For the text-containing cell, return its midpoint in (X, Y) coordinate format. 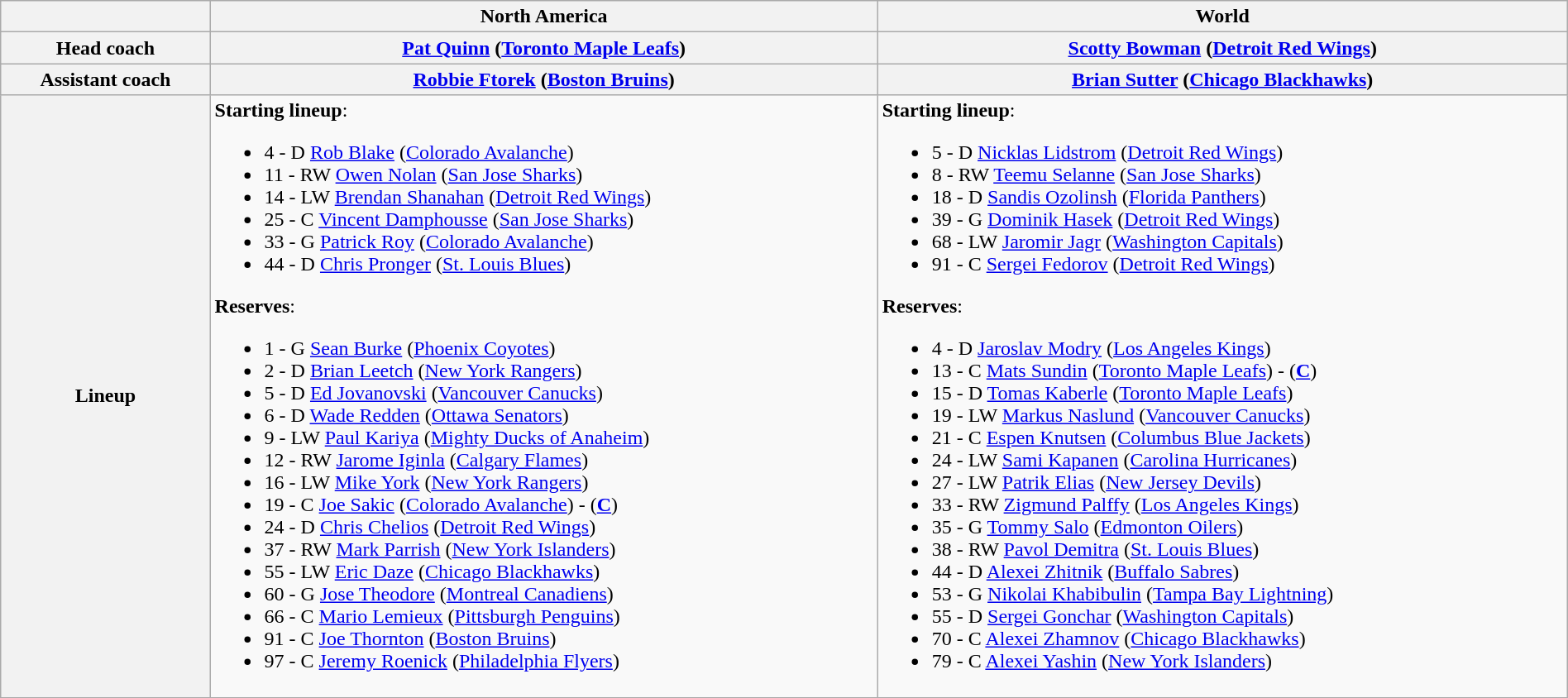
Lineup (106, 396)
Scotty Bowman (Detroit Red Wings) (1222, 48)
Head coach (106, 48)
Assistant coach (106, 79)
World (1222, 17)
Robbie Ftorek (Boston Bruins) (544, 79)
North America (544, 17)
Brian Sutter (Chicago Blackhawks) (1222, 79)
Pat Quinn (Toronto Maple Leafs) (544, 48)
